For the text-containing cell, return its midpoint in (x, y) coordinate format. 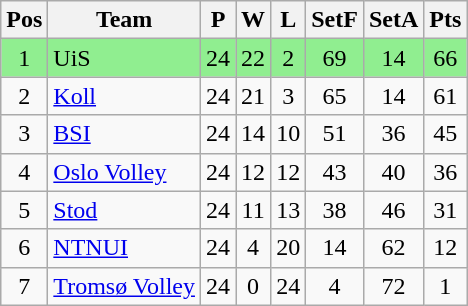
BSI (124, 134)
7 (24, 286)
NTNUI (124, 248)
40 (393, 172)
13 (288, 210)
Stod (124, 210)
51 (335, 134)
UiS (124, 58)
45 (446, 134)
22 (254, 58)
6 (24, 248)
0 (254, 286)
46 (393, 210)
Koll (124, 96)
SetA (393, 20)
SetF (335, 20)
5 (24, 210)
69 (335, 58)
62 (393, 248)
Oslo Volley (124, 172)
66 (446, 58)
65 (335, 96)
43 (335, 172)
11 (254, 210)
P (218, 20)
10 (288, 134)
20 (288, 248)
72 (393, 286)
Pos (24, 20)
61 (446, 96)
L (288, 20)
21 (254, 96)
Pts (446, 20)
38 (335, 210)
31 (446, 210)
Tromsø Volley (124, 286)
W (254, 20)
Team (124, 20)
